Provide the (x, y) coordinate of the cell's center where the given text is located.  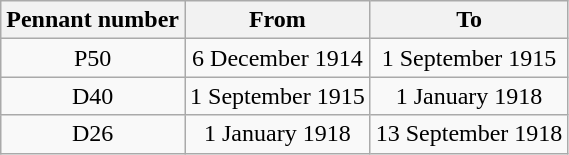
To (469, 20)
D26 (93, 134)
6 December 1914 (277, 58)
13 September 1918 (469, 134)
D40 (93, 96)
From (277, 20)
Pennant number (93, 20)
P50 (93, 58)
